Return the [X, Y] coordinate for the center point of the cell that contains the specified text.  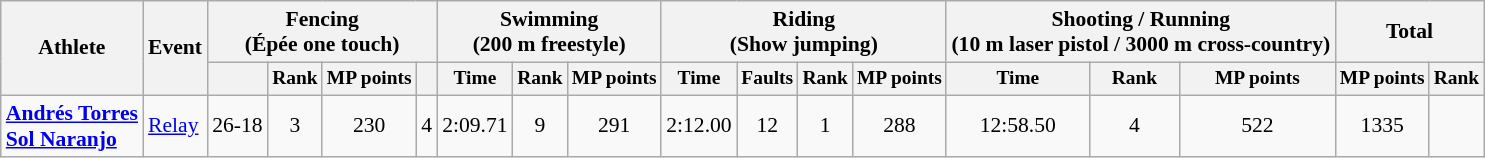
12:58.50 [1018, 126]
291 [614, 126]
1 [826, 126]
26-18 [237, 126]
Swimming(200 m freestyle) [549, 32]
3 [296, 126]
Total [1410, 32]
12 [768, 126]
Fencing(Épée one touch) [322, 32]
Riding(Show jumping) [804, 32]
2:09.71 [474, 126]
2:12.00 [698, 126]
9 [540, 126]
Faults [768, 78]
230 [369, 126]
Shooting / Running(10 m laser pistol / 3000 m cross-country) [1140, 32]
Athlete [72, 48]
Relay [175, 126]
522 [1258, 126]
288 [899, 126]
Event [175, 48]
Andrés Torres Sol Naranjo [72, 126]
1335 [1382, 126]
